From the cell containing the given text, extract its center point as (X, Y) coordinate. 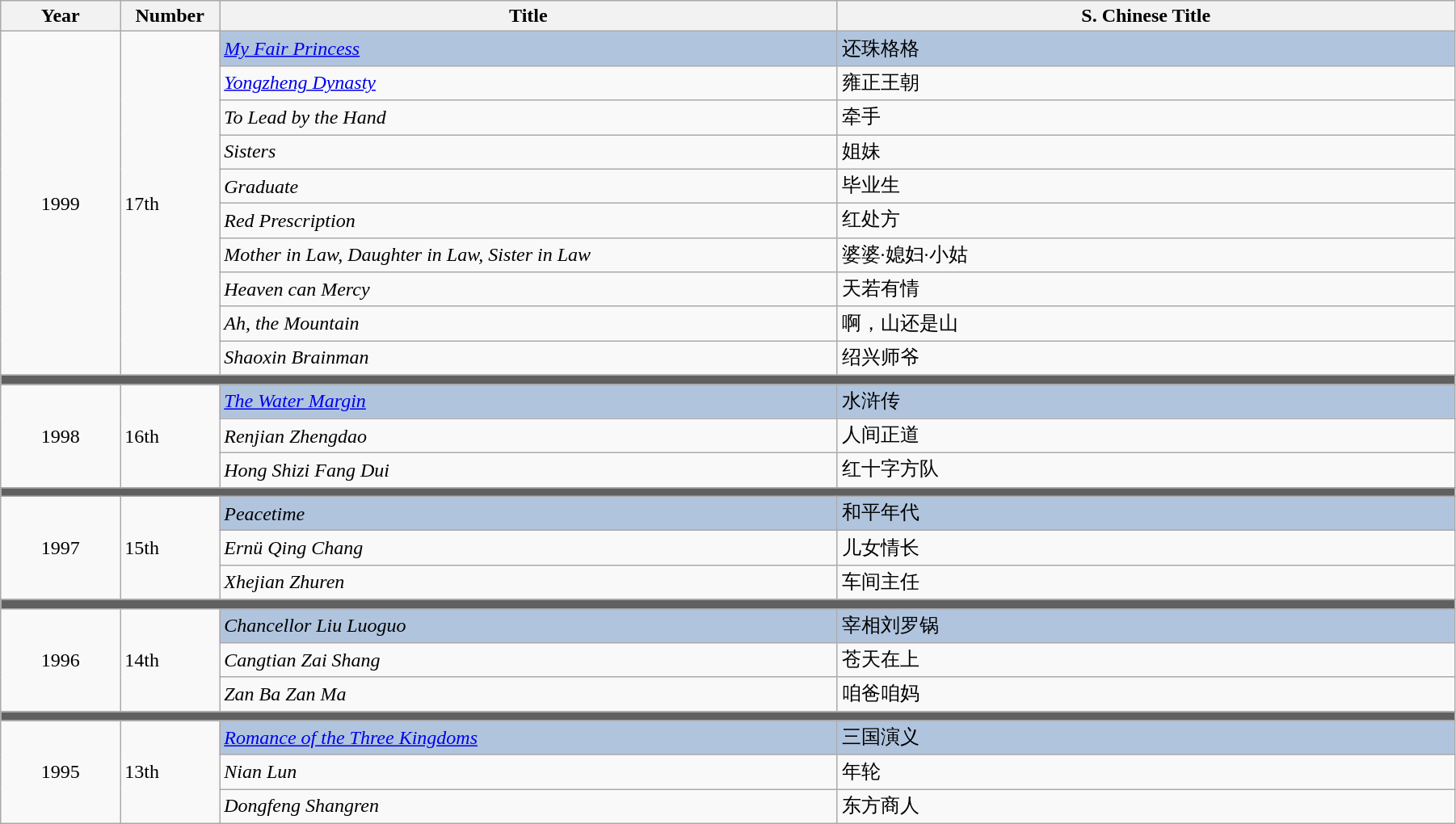
年轮 (1146, 772)
雍正王朝 (1146, 82)
红十字方队 (1146, 470)
啊，山还是山 (1146, 323)
人间正道 (1146, 436)
Peacetime (528, 514)
姐妹 (1146, 152)
Yongzheng Dynasty (528, 82)
宰相刘罗锅 (1146, 625)
车间主任 (1146, 582)
17th (170, 204)
苍天在上 (1146, 661)
Red Prescription (528, 221)
Romance of the Three Kingdoms (528, 738)
1995 (61, 772)
Chancellor Liu Luoguo (528, 625)
Mother in Law, Daughter in Law, Sister in Law (528, 255)
My Fair Princess (528, 48)
Ah, the Mountain (528, 323)
咱爸咱妈 (1146, 695)
天若有情 (1146, 289)
1997 (61, 548)
Sisters (528, 152)
Shaoxin Brainman (528, 359)
牵手 (1146, 118)
Hong Shizi Fang Dui (528, 470)
和平年代 (1146, 514)
三国演义 (1146, 738)
Nian Lun (528, 772)
16th (170, 436)
Renjian Zhengdao (528, 436)
Heaven can Mercy (528, 289)
儿女情长 (1146, 548)
1998 (61, 436)
红处方 (1146, 221)
To Lead by the Hand (528, 118)
Zan Ba Zan Ma (528, 695)
东方商人 (1146, 806)
1999 (61, 204)
Cangtian Zai Shang (528, 661)
毕业生 (1146, 186)
14th (170, 660)
Ernü Qing Chang (528, 548)
水浒传 (1146, 402)
The Water Margin (528, 402)
Graduate (528, 186)
Xhejian Zhuren (528, 582)
还珠格格 (1146, 48)
15th (170, 548)
S. Chinese Title (1146, 16)
Title (528, 16)
13th (170, 772)
1996 (61, 660)
绍兴师爷 (1146, 359)
婆婆·媳妇·小姑 (1146, 255)
Year (61, 16)
Dongfeng Shangren (528, 806)
Number (170, 16)
